Search for the cell housing the specified text and yield its [X, Y] center coordinate. 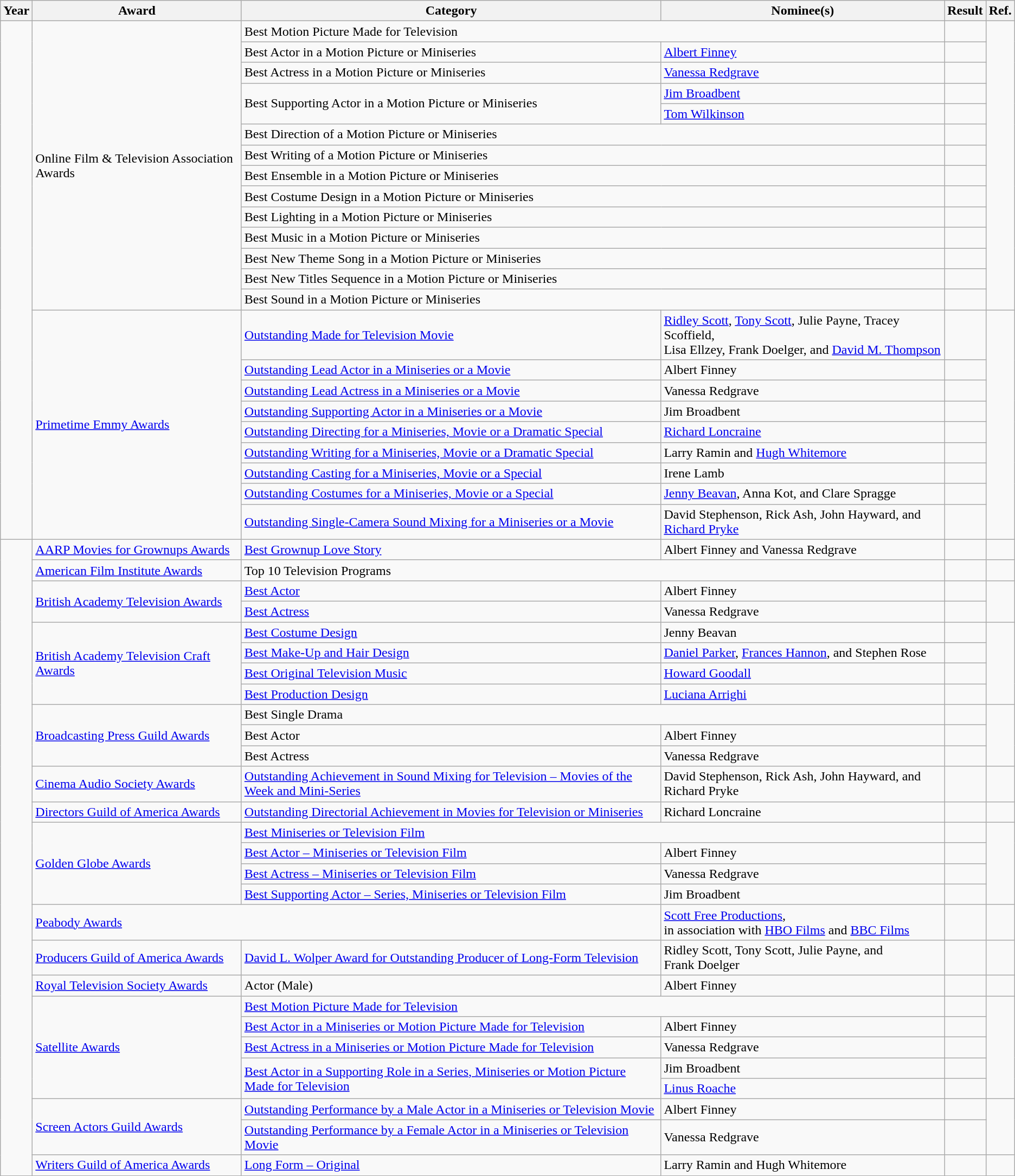
Best New Theme Song in a Motion Picture or Miniseries [593, 259]
Linus Roache [802, 1089]
Primetime Emmy Awards [137, 425]
Best Direction of a Motion Picture or Miniseries [593, 134]
Ref. [1000, 11]
British Academy Television Craft Awards [137, 663]
David L. Wolper Award for Outstanding Producer of Long-Form Television [451, 957]
Best Single Drama [593, 715]
Satellite Awards [137, 1048]
Albert Finney and Vanessa Redgrave [802, 550]
Nominee(s) [802, 11]
Royal Television Society Awards [137, 985]
Producers Guild of America Awards [137, 957]
Scott Free Productions, in association with HBO Films and BBC Films [802, 922]
Best Music in a Motion Picture or Miniseries [593, 237]
Broadcasting Press Guild Awards [137, 735]
Outstanding Casting for a Miniseries, Movie or a Special [451, 473]
Best Costume Design in a Motion Picture or Miniseries [593, 196]
Best Writing of a Motion Picture or Miniseries [593, 155]
Best Lighting in a Motion Picture or Miniseries [593, 217]
Luciana Arrighi [802, 694]
Outstanding Directorial Achievement in Movies for Television or Miniseries [451, 812]
Screen Actors Guild Awards [137, 1127]
Year [16, 11]
Best Actress in a Miniseries or Motion Picture Made for Television [451, 1048]
Result [965, 11]
Best Actor – Miniseries or Television Film [451, 853]
Jenny Beavan, Anna Kot, and Clare Spragge [802, 494]
Best Ensemble in a Motion Picture or Miniseries [593, 176]
Award [137, 11]
Best New Titles Sequence in a Motion Picture or Miniseries [593, 279]
Outstanding Lead Actress in a Miniseries or a Movie [451, 391]
Tom Wilkinson [802, 114]
Best Actor in a Miniseries or Motion Picture Made for Television [451, 1027]
Jenny Beavan [802, 632]
Best Production Design [451, 694]
Category [451, 11]
Peabody Awards [347, 922]
Best Supporting Actor – Series, Miniseries or Television Film [451, 894]
Outstanding Performance by a Female Actor in a Miniseries or Television Movie [451, 1137]
Top 10 Television Programs [593, 570]
Outstanding Achievement in Sound Mixing for Television – Movies of the Week and Mini-Series [451, 784]
Outstanding Lead Actor in a Miniseries or a Movie [451, 370]
Best Miniseries or Television Film [593, 832]
Outstanding Single-Camera Sound Mixing for a Miniseries or a Movie [451, 521]
Golden Globe Awards [137, 863]
Cinema Audio Society Awards [137, 784]
AARP Movies for Grownups Awards [137, 550]
Howard Goodall [802, 674]
Online Film & Television Association Awards [137, 166]
Daniel Parker, Frances Hannon, and Stephen Rose [802, 653]
Best Sound in a Motion Picture or Miniseries [593, 300]
Writers Guild of America Awards [137, 1165]
Best Actress – Miniseries or Television Film [451, 874]
Outstanding Writing for a Miniseries, Movie or a Dramatic Special [451, 453]
Outstanding Costumes for a Miniseries, Movie or a Special [451, 494]
Ridley Scott, Tony Scott, Julie Payne, and Frank Doelger [802, 957]
British Academy Television Awards [137, 601]
Best Make-Up and Hair Design [451, 653]
Ridley Scott, Tony Scott, Julie Payne, Tracey Scoffield, Lisa Ellzey, Frank Doelger, and David M. Thompson [802, 335]
Outstanding Supporting Actor in a Miniseries or a Movie [451, 411]
Directors Guild of America Awards [137, 812]
American Film Institute Awards [137, 570]
Best Grownup Love Story [451, 550]
Actor (Male) [451, 985]
Irene Lamb [802, 473]
Best Costume Design [451, 632]
Outstanding Directing for a Miniseries, Movie or a Dramatic Special [451, 432]
Best Original Television Music [451, 674]
Best Actress in a Motion Picture or Miniseries [451, 73]
Outstanding Performance by a Male Actor in a Miniseries or Television Movie [451, 1109]
Outstanding Made for Television Movie [451, 335]
Best Supporting Actor in a Motion Picture or Miniseries [451, 104]
Best Actor in a Supporting Role in a Series, Miniseries or Motion Picture Made for Television [451, 1078]
Best Actor in a Motion Picture or Miniseries [451, 52]
Long Form – Original [451, 1165]
